Detect which cell encompasses the target text, then output its (x, y) center coordinate. 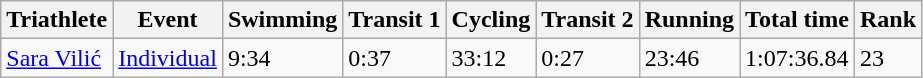
Event (168, 20)
Total time (798, 20)
0:37 (394, 58)
23 (888, 58)
Running (689, 20)
Transit 2 (588, 20)
Individual (168, 58)
1:07:36.84 (798, 58)
Sara Vilić (57, 58)
Transit 1 (394, 20)
9:34 (282, 58)
33:12 (491, 58)
Swimming (282, 20)
0:27 (588, 58)
Cycling (491, 20)
Rank (888, 20)
23:46 (689, 58)
Triathlete (57, 20)
